For the text-containing cell, return its midpoint in [x, y] coordinate format. 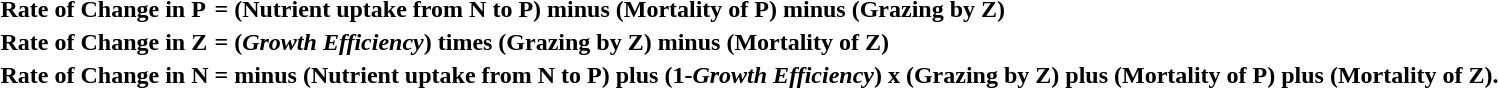
= [222, 42]
